Scan for the cell matching the given text and deliver its [x, y] coordinate at center. 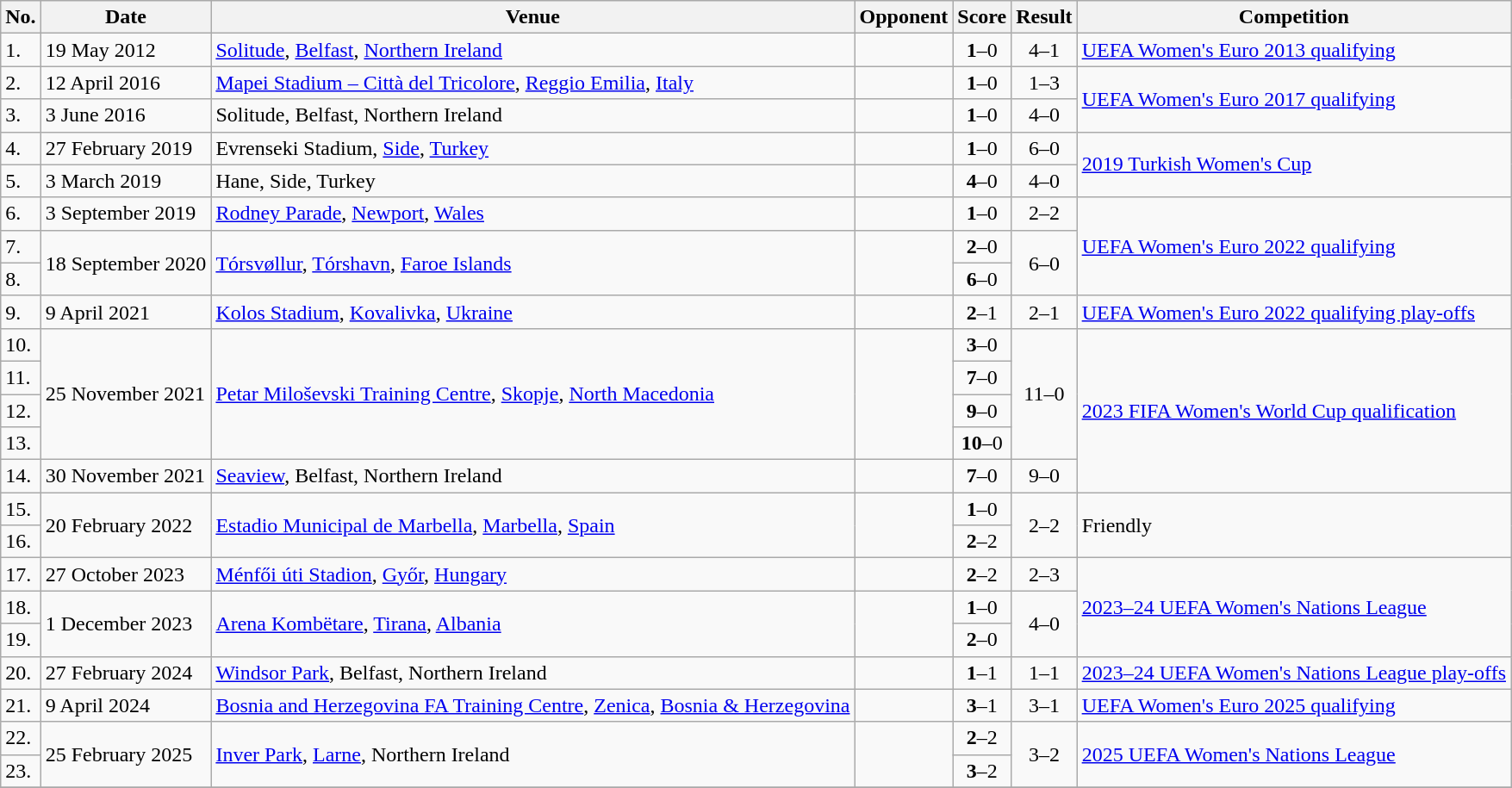
22. [21, 738]
3–0 [982, 344]
Windsor Park, Belfast, Northern Ireland [532, 673]
12. [21, 411]
25 November 2021 [126, 394]
11. [21, 377]
Venue [532, 17]
19 May 2012 [126, 50]
14. [21, 476]
2. [21, 83]
3. [21, 115]
Kolos Stadium, Kovalivka, Ukraine [532, 312]
UEFA Women's Euro 2022 qualifying [1294, 246]
Competition [1294, 17]
1. [21, 50]
21. [21, 705]
Arena Kombëtare, Tirana, Albania [532, 624]
20. [21, 673]
16. [21, 542]
13. [21, 444]
12 April 2016 [126, 83]
17. [21, 574]
UEFA Women's Euro 2013 qualifying [1294, 50]
3 September 2019 [126, 214]
2019 Turkish Women's Cup [1294, 164]
UEFA Women's Euro 2025 qualifying [1294, 705]
2023–24 UEFA Women's Nations League play-offs [1294, 673]
15. [21, 509]
Date [126, 17]
27 February 2019 [126, 148]
9 April 2021 [126, 312]
18. [21, 607]
UEFA Women's Euro 2017 qualifying [1294, 99]
Estadio Municipal de Marbella, Marbella, Spain [532, 525]
Mapei Stadium – Città del Tricolore, Reggio Emilia, Italy [532, 83]
30 November 2021 [126, 476]
27 October 2023 [126, 574]
Tórsvøllur, Tórshavn, Faroe Islands [532, 263]
23. [21, 771]
Seaview, Belfast, Northern Ireland [532, 476]
Score [982, 17]
2025 UEFA Women's Nations League [1294, 754]
25 February 2025 [126, 754]
4–1 [1044, 50]
Result [1044, 17]
19. [21, 640]
2023–24 UEFA Women's Nations League [1294, 607]
No. [21, 17]
5. [21, 181]
2–3 [1044, 574]
10–0 [982, 444]
Friendly [1294, 525]
Opponent [904, 17]
18 September 2020 [126, 263]
27 February 2024 [126, 673]
10. [21, 344]
Hane, Side, Turkey [532, 181]
Bosnia and Herzegovina FA Training Centre, Zenica, Bosnia & Herzegovina [532, 705]
9 April 2024 [126, 705]
6. [21, 214]
Rodney Parade, Newport, Wales [532, 214]
9. [21, 312]
3 March 2019 [126, 181]
7. [21, 246]
11–0 [1044, 394]
4. [21, 148]
Ménfői úti Stadion, Győr, Hungary [532, 574]
20 February 2022 [126, 525]
8. [21, 279]
1–3 [1044, 83]
1 December 2023 [126, 624]
Inver Park, Larne, Northern Ireland [532, 754]
Evrenseki Stadium, Side, Turkey [532, 148]
UEFA Women's Euro 2022 qualifying play-offs [1294, 312]
3 June 2016 [126, 115]
Petar Miloševski Training Centre, Skopje, North Macedonia [532, 394]
2023 FIFA Women's World Cup qualification [1294, 410]
